Output the [X, Y] coordinate of the center of the cell containing the given text.  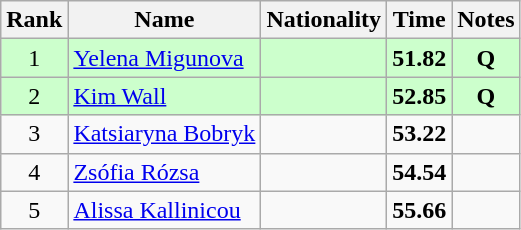
Nationality [324, 20]
Notes [486, 20]
Alissa Kallinicou [164, 210]
5 [34, 210]
3 [34, 134]
Yelena Migunova [164, 58]
2 [34, 96]
51.82 [420, 58]
Time [420, 20]
55.66 [420, 210]
52.85 [420, 96]
Name [164, 20]
Rank [34, 20]
Katsiaryna Bobryk [164, 134]
1 [34, 58]
53.22 [420, 134]
54.54 [420, 172]
Kim Wall [164, 96]
Zsófia Rózsa [164, 172]
4 [34, 172]
